For the text-containing cell, return its midpoint in [X, Y] coordinate format. 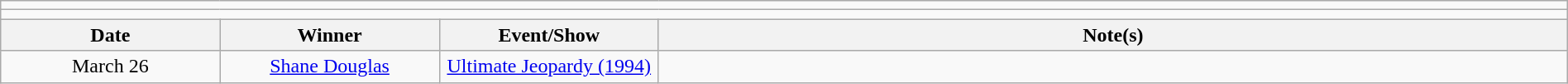
Shane Douglas [329, 67]
Date [111, 35]
Note(s) [1113, 35]
Ultimate Jeopardy (1994) [549, 67]
Event/Show [549, 35]
Winner [329, 35]
March 26 [111, 67]
